Determine the [X, Y] coordinate at the center of the cell enclosing the given text.  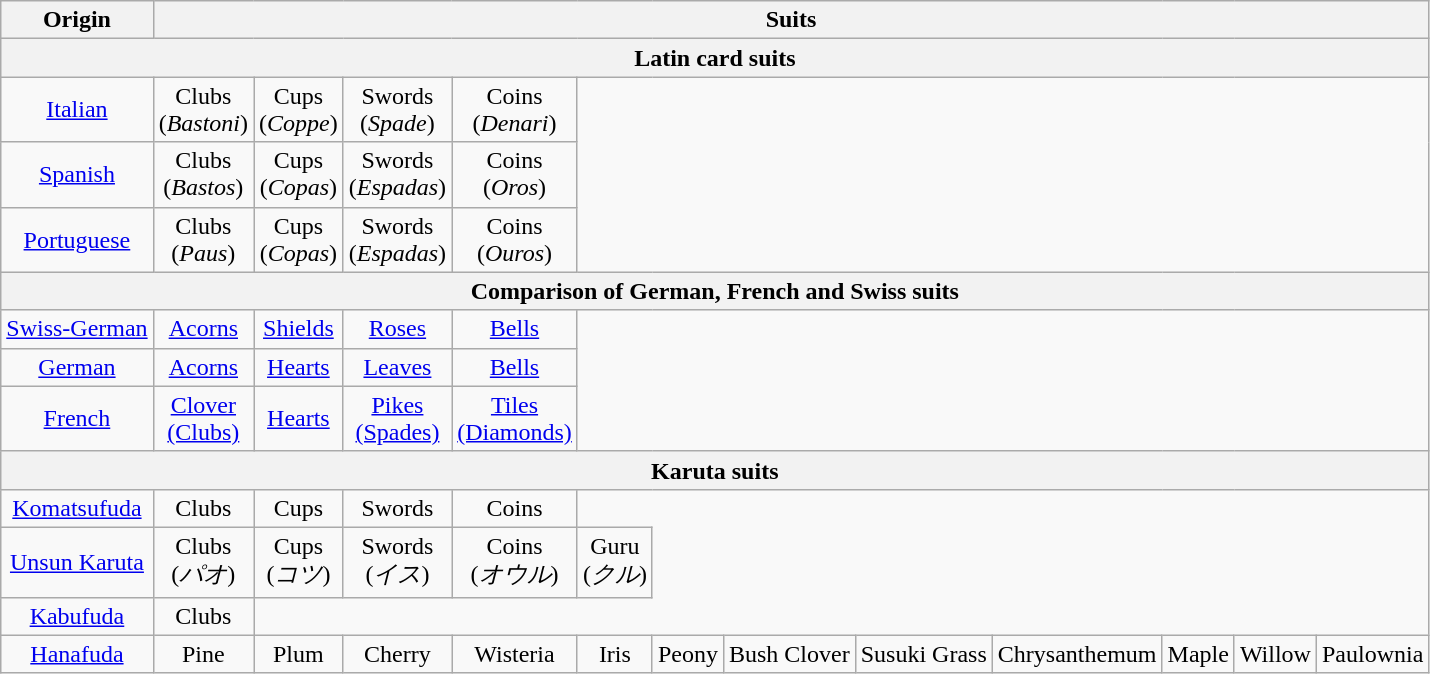
Pikes(Spades) [397, 418]
Clubs(Bastos) [203, 174]
Swords(Spade) [397, 110]
Roses [397, 329]
French [77, 418]
Kabufuda [77, 616]
Coins(Denari) [515, 110]
Coins(Ouros) [515, 240]
Cups(Coppe) [299, 110]
Swiss-German [77, 329]
Susuki Grass [924, 654]
Unsun Karuta [77, 562]
Peony [688, 654]
Clover(Clubs) [203, 418]
Swords [397, 508]
German [77, 367]
Clubs(パオ) [203, 562]
Chrysan­themum [1077, 654]
Comparison of German, French and Swiss suits [715, 291]
Iris [614, 654]
Clubs(Paus) [203, 240]
Italian [77, 110]
Maple [1198, 654]
Portuguese [77, 240]
Willow [1275, 654]
Guru(クル) [614, 562]
Cups [299, 508]
Swords(イス) [397, 562]
Paul­ownia [1372, 654]
Bush Clover [789, 654]
Coins [515, 508]
Pine [203, 654]
Origin [77, 20]
Karuta suits [715, 470]
Cups(コツ) [299, 562]
Komatsufuda [77, 508]
Leaves [397, 367]
Spanish [77, 174]
Tiles(Diamonds) [515, 418]
Clubs(Bastoni) [203, 110]
Wisteria [515, 654]
Coins(オウル) [515, 562]
Coins(Oros) [515, 174]
Cherry [397, 654]
Suits [791, 20]
Hanafuda [77, 654]
Shields [299, 329]
Latin card suits [715, 58]
Plum [299, 654]
